Return (X, Y) of the center of cell containing provided text 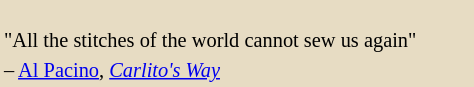
"All the stitches of the world cannot sew us again" (236, 28)
– Al Pacino, Carlito's Way (236, 70)
